Detect which cell encompasses the target text, then output its (x, y) center coordinate. 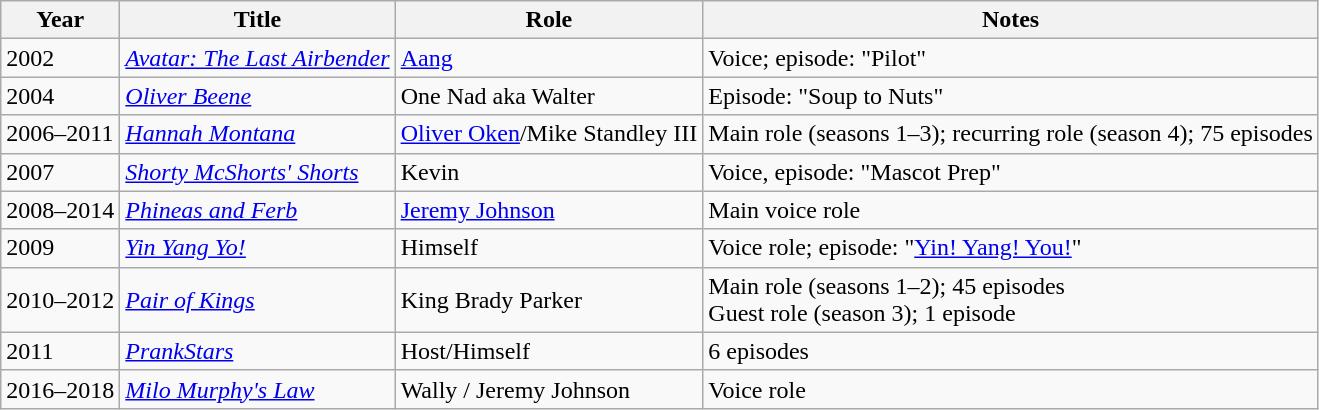
2011 (60, 351)
Avatar: The Last Airbender (258, 58)
Hannah Montana (258, 134)
2009 (60, 248)
Aang (549, 58)
Oliver Oken/Mike Standley III (549, 134)
2002 (60, 58)
Jeremy Johnson (549, 210)
Main role (seasons 1–2); 45 episodesGuest role (season 3); 1 episode (1011, 300)
Shorty McShorts' Shorts (258, 172)
Notes (1011, 20)
Phineas and Ferb (258, 210)
Main voice role (1011, 210)
2007 (60, 172)
Main role (seasons 1–3); recurring role (season 4); 75 episodes (1011, 134)
King Brady Parker (549, 300)
Host/Himself (549, 351)
Yin Yang Yo! (258, 248)
Voice; episode: "Pilot" (1011, 58)
Voice role; episode: "Yin! Yang! You!" (1011, 248)
2008–2014 (60, 210)
6 episodes (1011, 351)
Oliver Beene (258, 96)
2016–2018 (60, 389)
2004 (60, 96)
Title (258, 20)
One Nad aka Walter (549, 96)
Himself (549, 248)
Pair of Kings (258, 300)
Wally / Jeremy Johnson (549, 389)
PrankStars (258, 351)
2010–2012 (60, 300)
Year (60, 20)
Kevin (549, 172)
Role (549, 20)
Voice role (1011, 389)
Episode: "Soup to Nuts" (1011, 96)
Milo Murphy's Law (258, 389)
2006–2011 (60, 134)
Voice, episode: "Mascot Prep" (1011, 172)
